Find where the given text appears and provide that cell's center as (X, Y) coordinate. 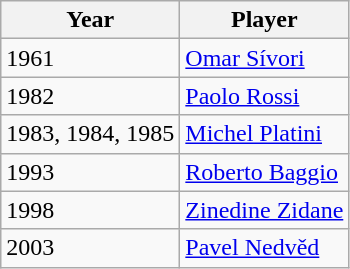
1983, 1984, 1985 (90, 134)
Zinedine Zidane (264, 210)
1998 (90, 210)
Player (264, 20)
Omar Sívori (264, 58)
Michel Platini (264, 134)
Year (90, 20)
1982 (90, 96)
Paolo Rossi (264, 96)
1993 (90, 172)
Roberto Baggio (264, 172)
2003 (90, 248)
1961 (90, 58)
Pavel Nedvěd (264, 248)
